Pinpoint the cell where the given text exists, returning its [x, y] midpoint coordinate. 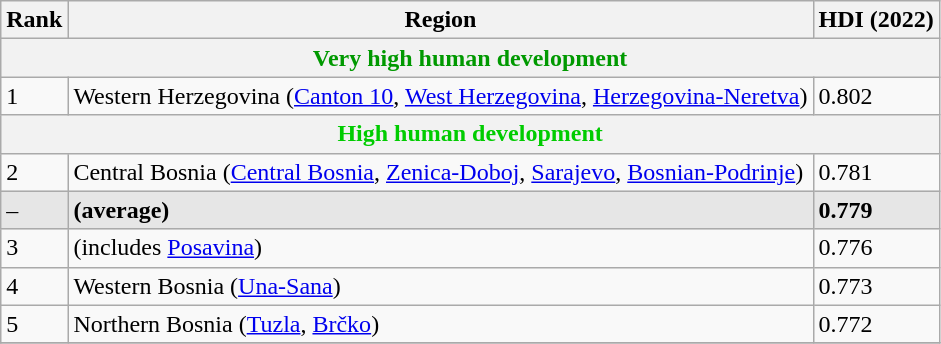
0.802 [876, 96]
3 [34, 248]
4 [34, 286]
0.781 [876, 172]
0.772 [876, 324]
(includes Posavina) [440, 248]
Very high human development [470, 58]
Northern Bosnia (Tuzla, Brčko) [440, 324]
Central Bosnia (Central Bosnia, Zenica-Doboj, Sarajevo, Bosnian-Podrinje) [440, 172]
0.776 [876, 248]
Western Bosnia (Una-Sana) [440, 286]
1 [34, 96]
(average) [440, 210]
Region [440, 20]
High human development [470, 134]
0.779 [876, 210]
5 [34, 324]
0.773 [876, 286]
HDI (2022) [876, 20]
Rank [34, 20]
– [34, 210]
2 [34, 172]
Western Herzegovina (Canton 10, West Herzegovina, Herzegovina-Neretva) [440, 96]
